Output the (X, Y) coordinate of the center of the cell containing the given text.  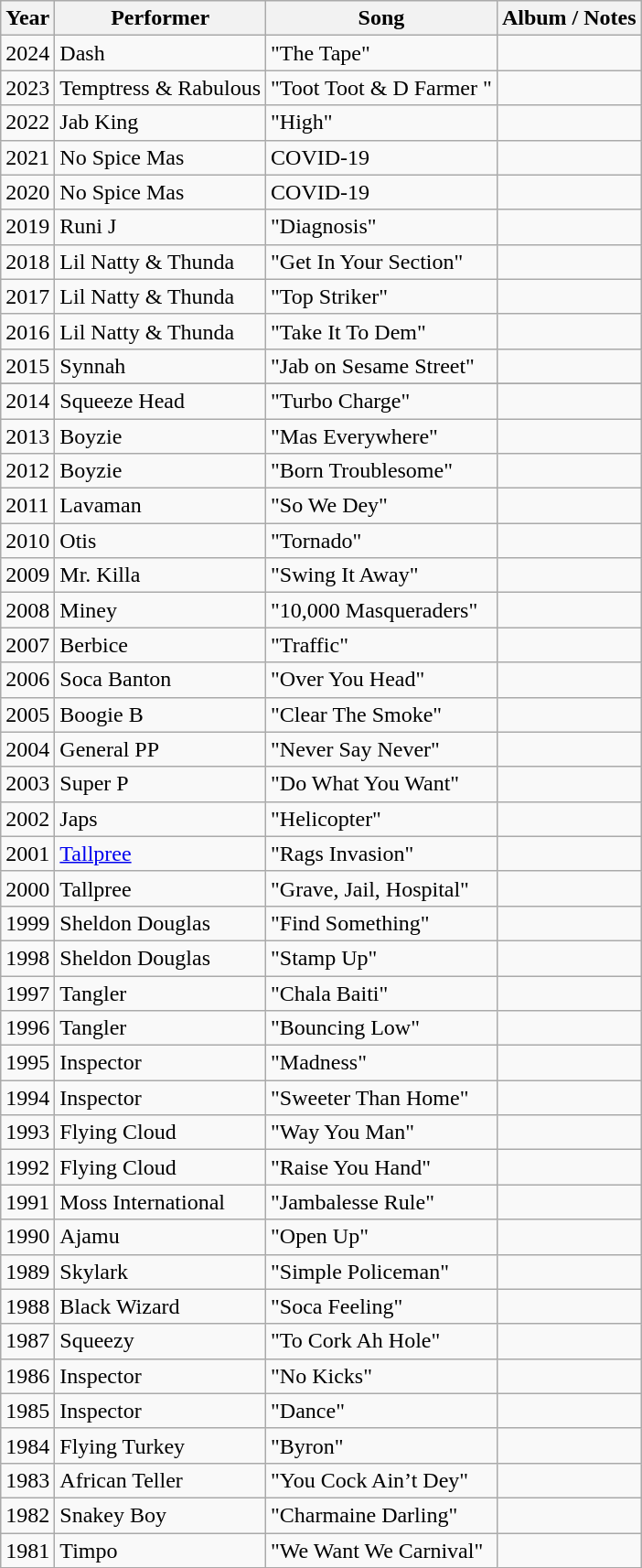
2003 (27, 784)
"Tornado" (382, 541)
1988 (27, 1306)
Squeezy (161, 1341)
"Bouncing Low" (382, 1028)
Mr. Killa (161, 575)
"10,000 Masqueraders" (382, 610)
Synnah (161, 366)
"We Want We Carnival" (382, 1551)
"Stamp Up" (382, 958)
"Top Striker" (382, 296)
2011 (27, 506)
2018 (27, 262)
"Grave, Jail, Hospital" (382, 888)
"Clear The Smoke" (382, 714)
"Rags Invasion" (382, 854)
"Dance" (382, 1411)
1981 (27, 1551)
2022 (27, 123)
"To Cork Ah Hole" (382, 1341)
2004 (27, 749)
Song (382, 18)
1984 (27, 1445)
"Chala Baiti" (382, 993)
1997 (27, 993)
Dash (161, 53)
Ajamu (161, 1237)
"The Tape" (382, 53)
1996 (27, 1028)
"Over You Head" (382, 680)
2019 (27, 227)
2015 (27, 366)
Year (27, 18)
Jab King (161, 123)
2008 (27, 610)
"Turbo Charge" (382, 401)
"Jab on Sesame Street" (382, 366)
Flying Turkey (161, 1445)
"Take It To Dem" (382, 331)
"Way You Man" (382, 1133)
2014 (27, 401)
Japs (161, 819)
2002 (27, 819)
1993 (27, 1133)
"Helicopter" (382, 819)
2020 (27, 192)
1986 (27, 1376)
2013 (27, 436)
Super P (161, 784)
"No Kicks" (382, 1376)
"Sweeter Than Home" (382, 1098)
"Raise You Hand" (382, 1167)
1995 (27, 1063)
Boogie B (161, 714)
Lavaman (161, 506)
"Soca Feeling" (382, 1306)
2006 (27, 680)
1992 (27, 1167)
Berbice (161, 645)
2001 (27, 854)
1999 (27, 923)
Skylark (161, 1272)
Squeeze Head (161, 401)
Performer (161, 18)
1983 (27, 1480)
1998 (27, 958)
2005 (27, 714)
"Traffic" (382, 645)
1987 (27, 1341)
"Diagnosis" (382, 227)
2017 (27, 296)
"Find Something" (382, 923)
"Jambalesse Rule" (382, 1202)
"Toot Toot & D Farmer " (382, 88)
2024 (27, 53)
2010 (27, 541)
"Do What You Want" (382, 784)
"Never Say Never" (382, 749)
"High" (382, 123)
General PP (161, 749)
2016 (27, 331)
"Charmaine Darling" (382, 1515)
Runi J (161, 227)
1985 (27, 1411)
African Teller (161, 1480)
2021 (27, 157)
Moss International (161, 1202)
Album / Notes (569, 18)
"Simple Policeman" (382, 1272)
"Born Troublesome" (382, 471)
2023 (27, 88)
"Byron" (382, 1445)
Timpo (161, 1551)
2000 (27, 888)
"Get In Your Section" (382, 262)
1991 (27, 1202)
"Open Up" (382, 1237)
"You Cock Ain’t Dey" (382, 1480)
Otis (161, 541)
2007 (27, 645)
1990 (27, 1237)
Black Wizard (161, 1306)
Miney (161, 610)
2012 (27, 471)
"So We Dey" (382, 506)
Soca Banton (161, 680)
Snakey Boy (161, 1515)
2009 (27, 575)
"Madness" (382, 1063)
1982 (27, 1515)
1994 (27, 1098)
Temptress & Rabulous (161, 88)
"Mas Everywhere" (382, 436)
1989 (27, 1272)
"Swing It Away" (382, 575)
